Return (x, y) of the center of cell containing provided text 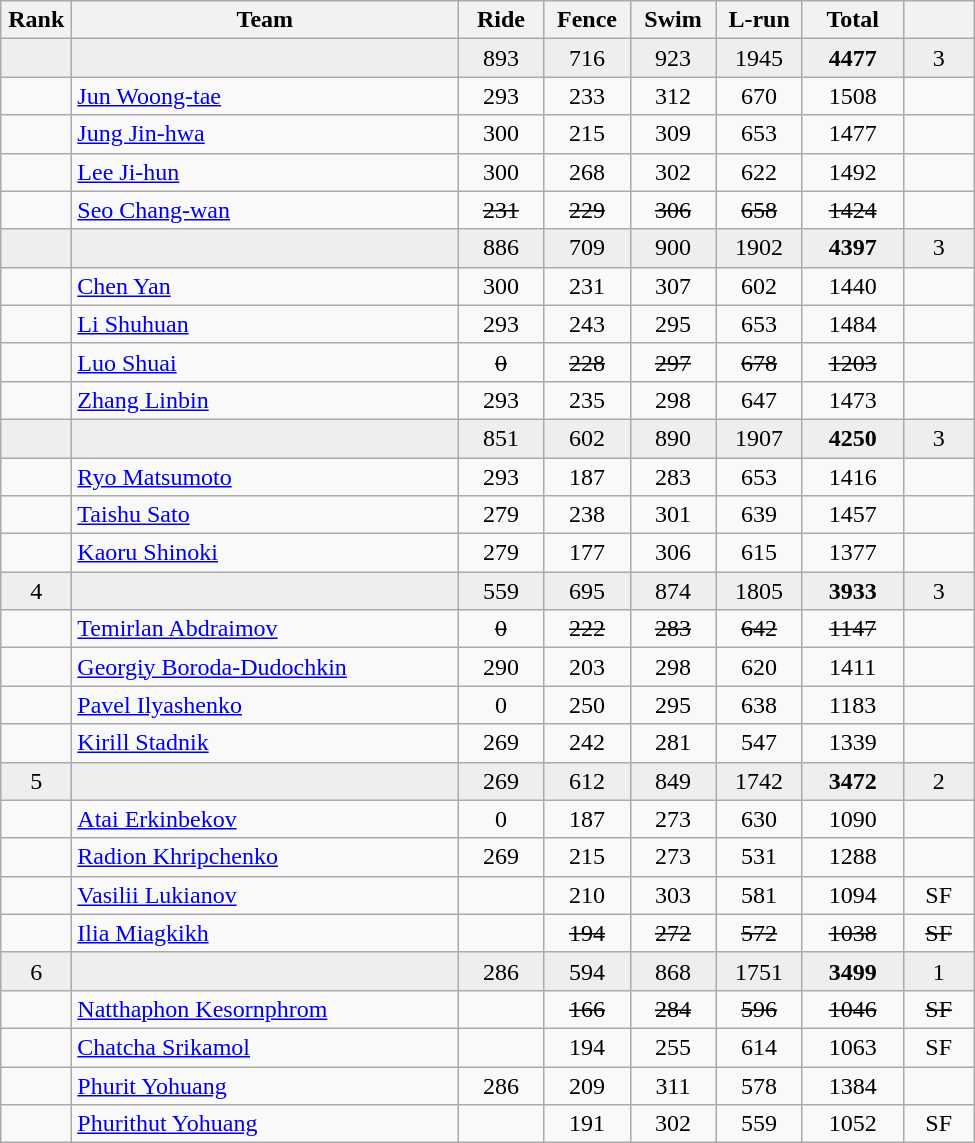
531 (759, 857)
Chen Yan (265, 286)
233 (587, 96)
1508 (852, 96)
Temirlan Abdraimov (265, 629)
307 (673, 286)
242 (587, 743)
312 (673, 96)
1424 (852, 210)
2 (938, 781)
Ryo Matsumoto (265, 477)
Fence (587, 20)
Zhang Linbin (265, 400)
301 (673, 515)
1094 (852, 895)
1440 (852, 286)
851 (501, 438)
620 (759, 667)
1288 (852, 857)
243 (587, 324)
Natthaphon Kesornphrom (265, 1009)
1203 (852, 362)
1805 (759, 591)
923 (673, 58)
893 (501, 58)
639 (759, 515)
874 (673, 591)
1484 (852, 324)
Rank (36, 20)
1147 (852, 629)
695 (587, 591)
1063 (852, 1047)
6 (36, 971)
678 (759, 362)
166 (587, 1009)
890 (673, 438)
614 (759, 1047)
222 (587, 629)
615 (759, 553)
1377 (852, 553)
1046 (852, 1009)
658 (759, 210)
1052 (852, 1124)
309 (673, 134)
290 (501, 667)
272 (673, 933)
235 (587, 400)
868 (673, 971)
1477 (852, 134)
547 (759, 743)
581 (759, 895)
255 (673, 1047)
Jun Woong-tae (265, 96)
311 (673, 1085)
4250 (852, 438)
Seo Chang-wan (265, 210)
1 (938, 971)
622 (759, 172)
1183 (852, 705)
191 (587, 1124)
Swim (673, 20)
1411 (852, 667)
Radion Khripchenko (265, 857)
1751 (759, 971)
Team (265, 20)
670 (759, 96)
709 (587, 248)
209 (587, 1085)
578 (759, 1085)
Total (852, 20)
572 (759, 933)
4 (36, 591)
Atai Erkinbekov (265, 819)
229 (587, 210)
1457 (852, 515)
3933 (852, 591)
1907 (759, 438)
238 (587, 515)
594 (587, 971)
Li Shuhuan (265, 324)
647 (759, 400)
Chatcha Srikamol (265, 1047)
1090 (852, 819)
3499 (852, 971)
1384 (852, 1085)
Phurithut Yohuang (265, 1124)
630 (759, 819)
303 (673, 895)
1038 (852, 933)
4397 (852, 248)
Pavel Ilyashenko (265, 705)
716 (587, 58)
203 (587, 667)
Georgiy Boroda-Dudochkin (265, 667)
177 (587, 553)
Taishu Sato (265, 515)
1742 (759, 781)
Luo Shuai (265, 362)
281 (673, 743)
Lee Ji-hun (265, 172)
849 (673, 781)
Ilia Miagkikh (265, 933)
886 (501, 248)
228 (587, 362)
L-run (759, 20)
Ride (501, 20)
638 (759, 705)
Kaoru Shinoki (265, 553)
612 (587, 781)
250 (587, 705)
Phurit Yohuang (265, 1085)
642 (759, 629)
210 (587, 895)
596 (759, 1009)
284 (673, 1009)
268 (587, 172)
Jung Jin-hwa (265, 134)
1339 (852, 743)
Kirill Stadnik (265, 743)
900 (673, 248)
5 (36, 781)
1473 (852, 400)
1492 (852, 172)
3472 (852, 781)
Vasilii Lukianov (265, 895)
1416 (852, 477)
4477 (852, 58)
1945 (759, 58)
297 (673, 362)
1902 (759, 248)
